Find where the given text appears and provide that cell's center as (x, y) coordinate. 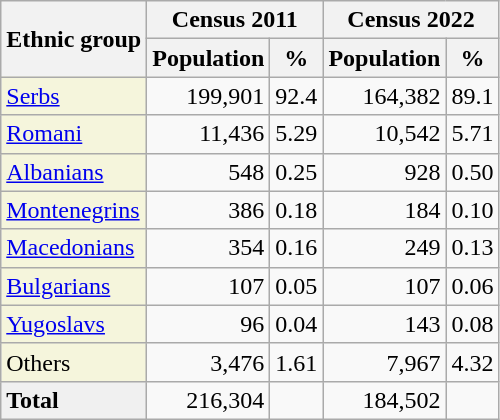
11,436 (208, 134)
0.16 (296, 248)
164,382 (384, 96)
184,502 (384, 400)
10,542 (384, 134)
0.06 (472, 286)
89.1 (472, 96)
386 (208, 210)
216,304 (208, 400)
143 (384, 324)
5.29 (296, 134)
0.10 (472, 210)
Albanians (74, 172)
249 (384, 248)
Montenegrins (74, 210)
4.32 (472, 362)
Census 2022 (411, 20)
199,901 (208, 96)
928 (384, 172)
0.18 (296, 210)
Macedonians (74, 248)
Census 2011 (235, 20)
5.71 (472, 134)
0.05 (296, 286)
96 (208, 324)
Total (74, 400)
Others (74, 362)
1.61 (296, 362)
Ethnic group (74, 39)
0.50 (472, 172)
0.13 (472, 248)
548 (208, 172)
7,967 (384, 362)
0.25 (296, 172)
Bulgarians (74, 286)
0.08 (472, 324)
Romani (74, 134)
184 (384, 210)
Serbs (74, 96)
Yugoslavs (74, 324)
3,476 (208, 362)
0.04 (296, 324)
354 (208, 248)
92.4 (296, 96)
